Search for the cell housing the specified text and yield its (x, y) center coordinate. 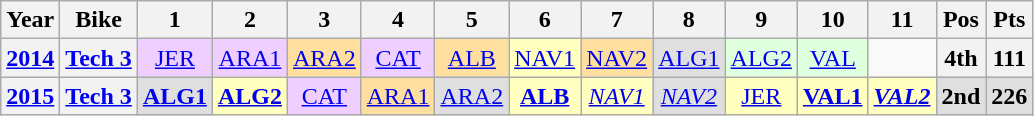
11 (902, 20)
9 (761, 20)
10 (832, 20)
Bike (99, 20)
VAL2 (902, 96)
Pos (961, 20)
2 (250, 20)
5 (472, 20)
6 (545, 20)
4th (961, 58)
2015 (30, 96)
Year (30, 20)
3 (324, 20)
7 (617, 20)
8 (689, 20)
4 (398, 20)
2nd (961, 96)
VAL1 (832, 96)
Pts (1010, 20)
111 (1010, 58)
1 (174, 20)
2014 (30, 58)
VAL (832, 58)
226 (1010, 96)
